Return the [x, y] coordinate for the center point of the cell that contains the specified text.  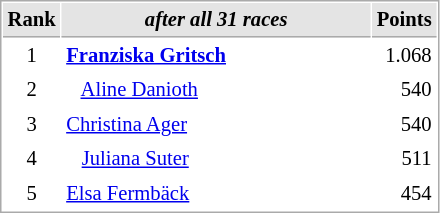
Franziska Gritsch [216, 56]
511 [404, 158]
1 [32, 56]
Elsa Fermbäck [216, 194]
Christina Ager [216, 124]
Aline Danioth [216, 90]
Rank [32, 20]
4 [32, 158]
2 [32, 90]
5 [32, 194]
1.068 [404, 56]
454 [404, 194]
3 [32, 124]
Juliana Suter [216, 158]
after all 31 races [216, 20]
Points [404, 20]
